Pinpoint the cell where the given text exists, returning its [x, y] midpoint coordinate. 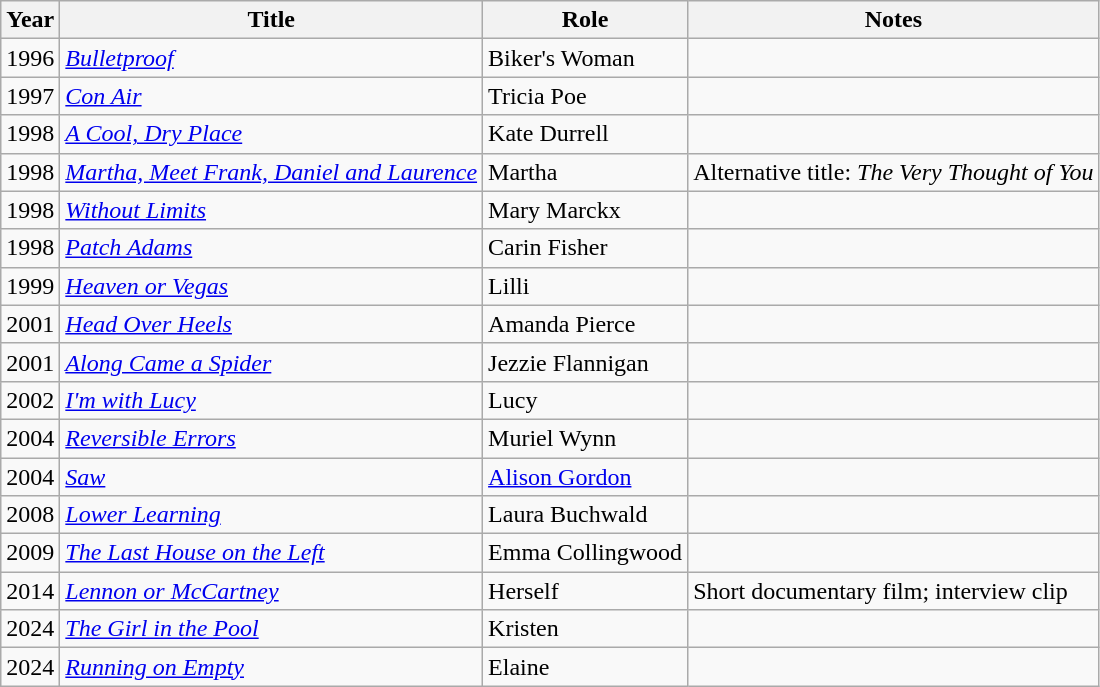
Role [586, 20]
Emma Collingwood [586, 553]
1999 [30, 286]
Bulletproof [272, 58]
1997 [30, 96]
Alternative title: The Very Thought of You [894, 172]
2009 [30, 553]
Amanda Pierce [586, 324]
Biker's Woman [586, 58]
Patch Adams [272, 248]
Lilli [586, 286]
2014 [30, 591]
Year [30, 20]
Laura Buchwald [586, 515]
Tricia Poe [586, 96]
Martha [586, 172]
The Girl in the Pool [272, 629]
Saw [272, 477]
1996 [30, 58]
Short documentary film; interview clip [894, 591]
Muriel Wynn [586, 438]
Con Air [272, 96]
A Cool, Dry Place [272, 134]
Lennon or McCartney [272, 591]
2008 [30, 515]
Reversible Errors [272, 438]
The Last House on the Left [272, 553]
Notes [894, 20]
Without Limits [272, 210]
Lucy [586, 400]
Along Came a Spider [272, 362]
Running on Empty [272, 667]
Elaine [586, 667]
Herself [586, 591]
Carin Fisher [586, 248]
Head Over Heels [272, 324]
Kristen [586, 629]
I'm with Lucy [272, 400]
Jezzie Flannigan [586, 362]
Alison Gordon [586, 477]
Lower Learning [272, 515]
Heaven or Vegas [272, 286]
Kate Durrell [586, 134]
Title [272, 20]
Mary Marckx [586, 210]
Martha, Meet Frank, Daniel and Laurence [272, 172]
2002 [30, 400]
